Capture the cell that displays the provided text and extract its [X, Y] central coordinate. 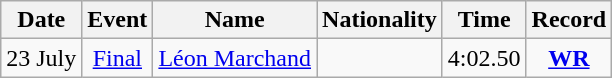
Event [118, 20]
23 July [42, 58]
Date [42, 20]
Name [235, 20]
Nationality [380, 20]
Final [118, 58]
4:02.50 [484, 58]
Time [484, 20]
WR [569, 58]
Léon Marchand [235, 58]
Record [569, 20]
